Detect which cell encompasses the target text, then output its (X, Y) center coordinate. 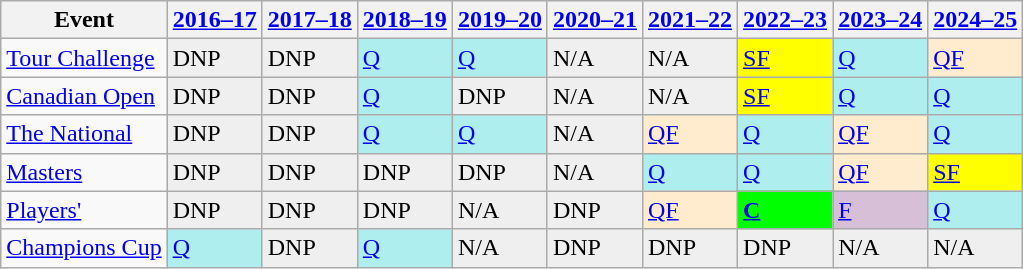
The National (84, 134)
2021–22 (690, 20)
2022–23 (786, 20)
Event (84, 20)
Players' (84, 210)
2023–24 (880, 20)
Canadian Open (84, 96)
2018–19 (404, 20)
2017–18 (310, 20)
2016–17 (214, 20)
2024–25 (976, 20)
2020–21 (594, 20)
Champions Cup (84, 248)
C (786, 210)
Tour Challenge (84, 58)
Masters (84, 172)
2019–20 (500, 20)
F (880, 210)
